Identify which cell holds the provided text, then report its (X, Y) central coordinate. 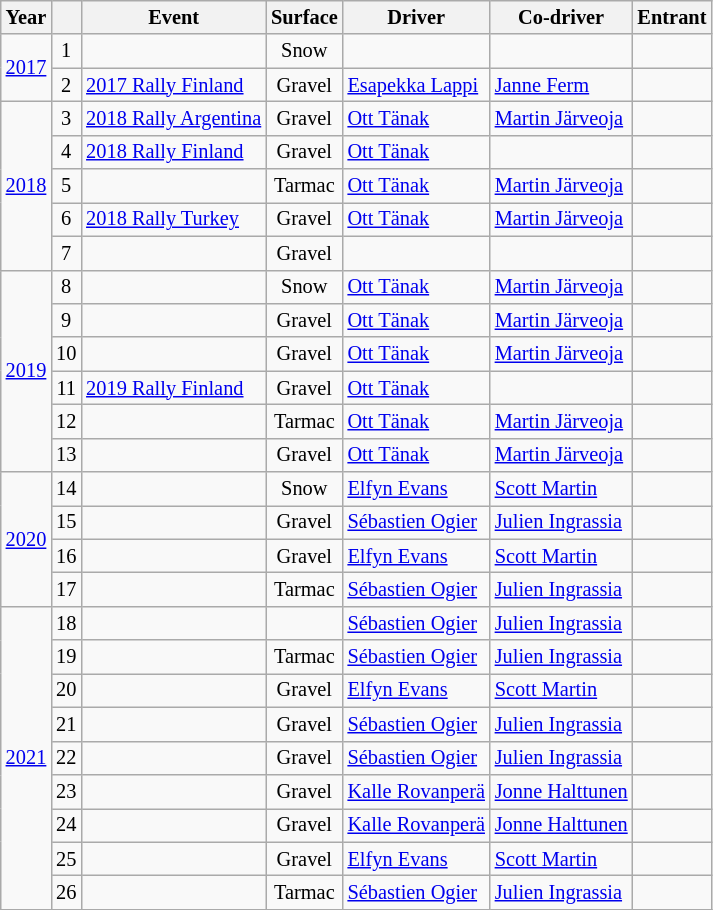
13 (66, 455)
12 (66, 421)
Surface (304, 17)
11 (66, 388)
Janne Ferm (562, 85)
2 (66, 85)
2017 Rally Finland (174, 85)
2021 (26, 758)
5 (66, 186)
2020 (26, 540)
Co-driver (562, 17)
14 (66, 489)
1 (66, 51)
2019 Rally Finland (174, 388)
15 (66, 522)
25 (66, 859)
3 (66, 118)
26 (66, 892)
23 (66, 791)
21 (66, 724)
4 (66, 152)
6 (66, 219)
8 (66, 287)
Driver (416, 17)
19 (66, 657)
2019 (26, 371)
9 (66, 320)
17 (66, 589)
22 (66, 758)
Year (26, 17)
20 (66, 690)
16 (66, 556)
Entrant (672, 17)
7 (66, 253)
18 (66, 623)
2018 (26, 185)
Esapekka Lappi (416, 85)
2018 Rally Finland (174, 152)
Event (174, 17)
2017 (26, 68)
2018 Rally Turkey (174, 219)
2018 Rally Argentina (174, 118)
24 (66, 825)
10 (66, 354)
